Scan for the cell matching the given text and deliver its (x, y) coordinate at center. 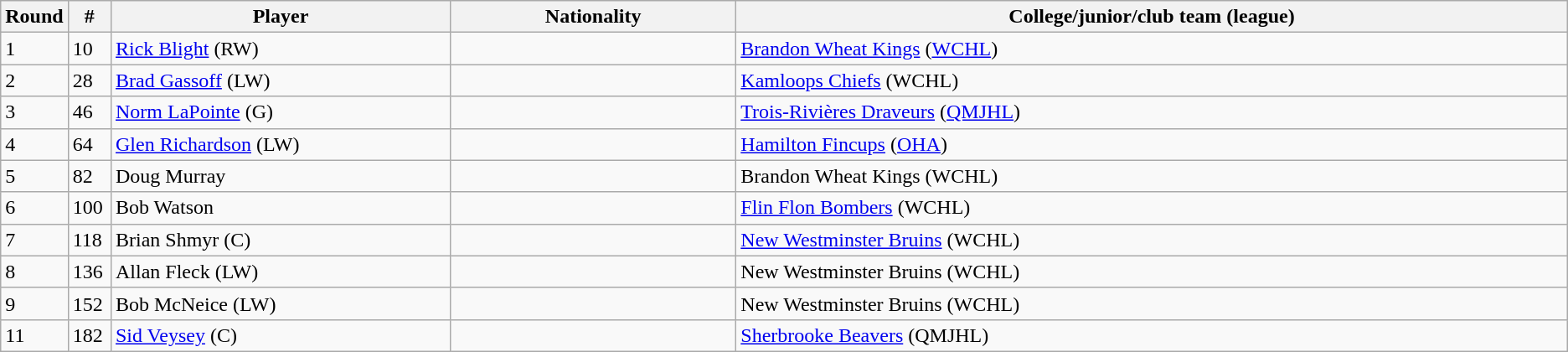
Brian Shmyr (C) (280, 240)
Brad Gassoff (LW) (280, 80)
Sid Veysey (C) (280, 335)
2 (34, 80)
3 (34, 112)
Sherbrooke Beavers (QMJHL) (1152, 335)
Nationality (593, 17)
46 (89, 112)
Round (34, 17)
10 (89, 49)
Bob McNeice (LW) (280, 303)
1 (34, 49)
152 (89, 303)
28 (89, 80)
8 (34, 272)
# (89, 17)
118 (89, 240)
11 (34, 335)
Hamilton Fincups (OHA) (1152, 144)
Norm LaPointe (G) (280, 112)
6 (34, 208)
64 (89, 144)
Trois-Rivières Draveurs (QMJHL) (1152, 112)
182 (89, 335)
4 (34, 144)
Doug Murray (280, 176)
82 (89, 176)
Player (280, 17)
7 (34, 240)
Rick Blight (RW) (280, 49)
100 (89, 208)
Allan Fleck (LW) (280, 272)
Kamloops Chiefs (WCHL) (1152, 80)
5 (34, 176)
Glen Richardson (LW) (280, 144)
9 (34, 303)
College/junior/club team (league) (1152, 17)
136 (89, 272)
Flin Flon Bombers (WCHL) (1152, 208)
Bob Watson (280, 208)
